From the cell containing the given text, extract its center point as [x, y] coordinate. 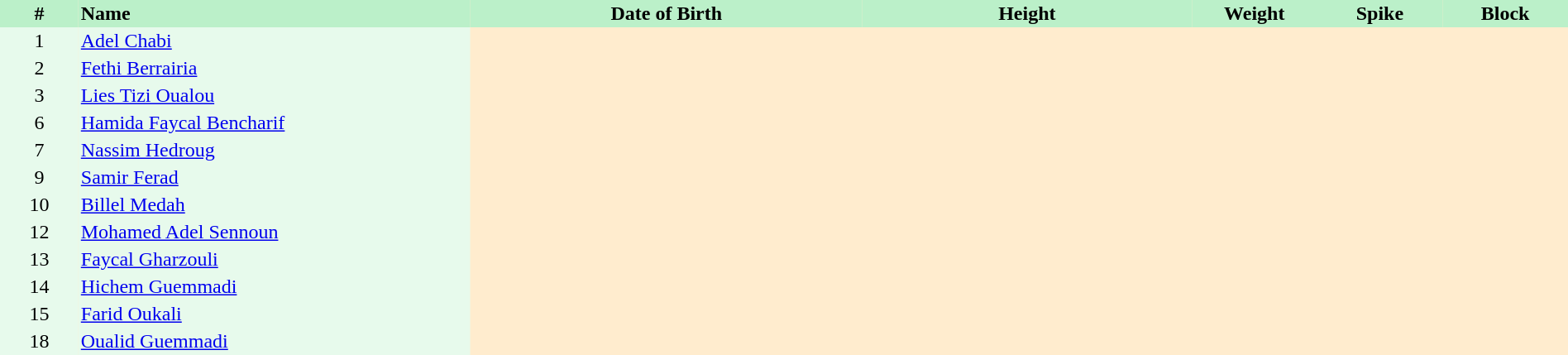
# [40, 13]
Spike [1380, 13]
14 [40, 286]
13 [40, 260]
Farid Oukali [275, 314]
Weight [1255, 13]
Hichem Guemmadi [275, 286]
6 [40, 122]
12 [40, 232]
Height [1027, 13]
Samir Ferad [275, 177]
Faycal Gharzouli [275, 260]
Adel Chabi [275, 41]
1 [40, 41]
15 [40, 314]
Hamida Faycal Bencharif [275, 122]
Oualid Guemmadi [275, 341]
18 [40, 341]
Billel Medah [275, 205]
Lies Tizi Oualou [275, 96]
Nassim Hedroug [275, 151]
Name [275, 13]
3 [40, 96]
Date of Birth [667, 13]
9 [40, 177]
7 [40, 151]
2 [40, 68]
Block [1505, 13]
Mohamed Adel Sennoun [275, 232]
Fethi Berrairia [275, 68]
10 [40, 205]
